Capture the cell that displays the provided text and extract its (x, y) central coordinate. 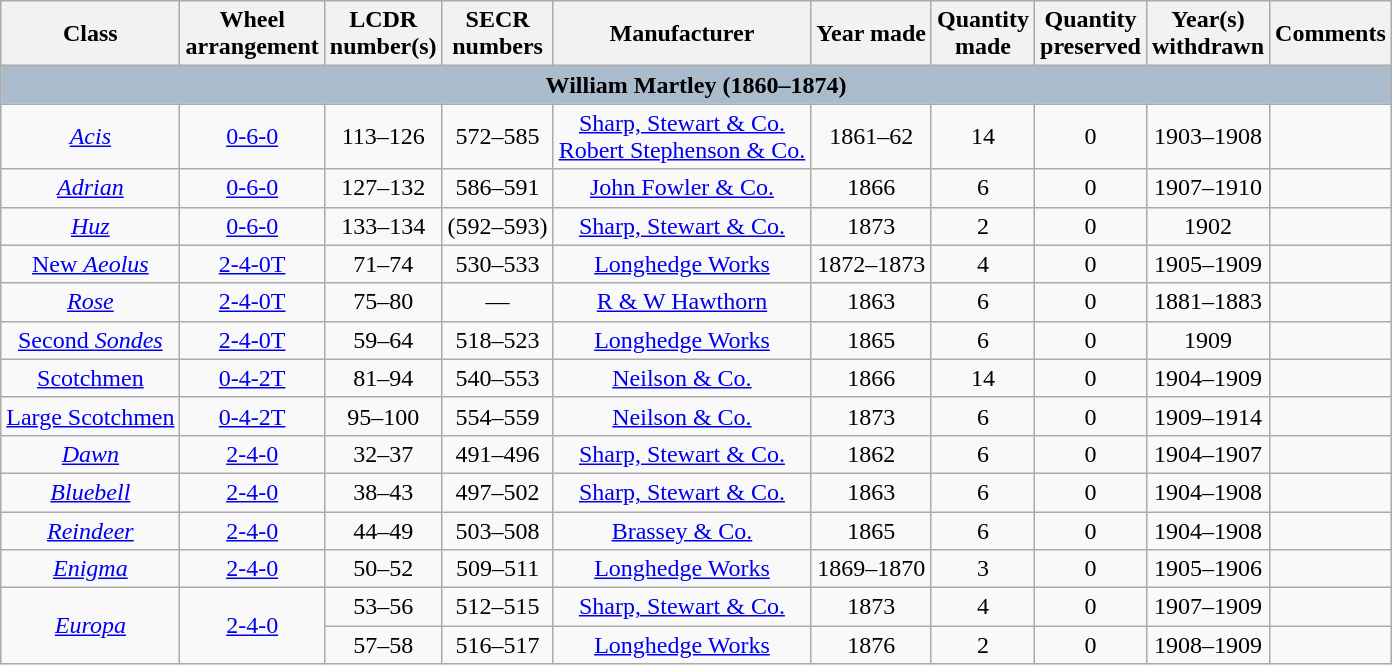
1861–62 (872, 136)
Huz (90, 226)
1905–1906 (1208, 569)
554–559 (498, 416)
1881–1883 (1208, 302)
1907–1909 (1208, 607)
75–80 (383, 302)
Acis (90, 136)
Manufacturer (682, 34)
Year made (872, 34)
R & W Hawthorn (682, 302)
1876 (872, 645)
1872–1873 (872, 264)
Year(s)withdrawn (1208, 34)
Adrian (90, 188)
540–553 (498, 378)
Second Sondes (90, 340)
LCDRnumber(s) (383, 34)
1909–1914 (1208, 416)
(592–593) (498, 226)
516–517 (498, 645)
New Aeolus (90, 264)
1903–1908 (1208, 136)
Sharp, Stewart & Co.Robert Stephenson & Co. (682, 136)
586–591 (498, 188)
81–94 (383, 378)
572–585 (498, 136)
1909 (1208, 340)
John Fowler & Co. (682, 188)
127–132 (383, 188)
1862 (872, 454)
1904–1907 (1208, 454)
1908–1909 (1208, 645)
Comments (1331, 34)
Dawn (90, 454)
3 (982, 569)
Large Scotchmen (90, 416)
1902 (1208, 226)
Europa (90, 626)
— (498, 302)
Wheelarrangement (252, 34)
1905–1909 (1208, 264)
509–511 (498, 569)
Brassey & Co. (682, 531)
38–43 (383, 492)
497–502 (498, 492)
SECRnumbers (498, 34)
133–134 (383, 226)
Bluebell (90, 492)
491–496 (498, 454)
Quantitymade (982, 34)
William Martley (1860–1874) (696, 85)
Class (90, 34)
53–56 (383, 607)
44–49 (383, 531)
57–58 (383, 645)
Enigma (90, 569)
32–37 (383, 454)
Quantitypreserved (1091, 34)
503–508 (498, 531)
518–523 (498, 340)
59–64 (383, 340)
1904–1909 (1208, 378)
71–74 (383, 264)
95–100 (383, 416)
113–126 (383, 136)
Reindeer (90, 531)
Scotchmen (90, 378)
1869–1870 (872, 569)
Rose (90, 302)
512–515 (498, 607)
50–52 (383, 569)
1907–1910 (1208, 188)
530–533 (498, 264)
